Output the [x, y] coordinate of the center of the cell containing the given text.  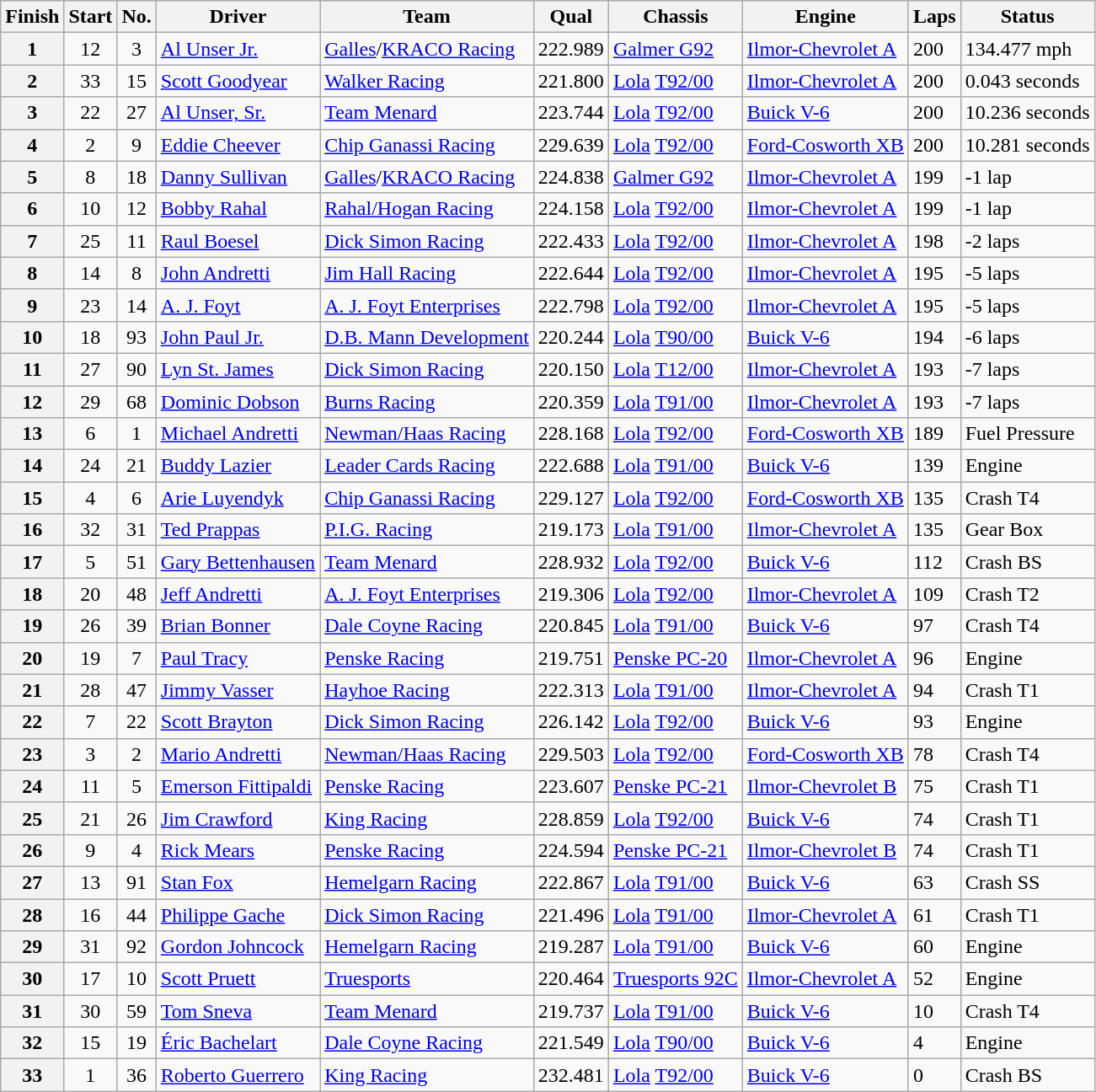
222.433 [571, 241]
221.549 [571, 1043]
Danny Sullivan [238, 177]
Walker Racing [427, 81]
Penske PC-20 [676, 658]
51 [136, 562]
232.481 [571, 1075]
Mario Andretti [238, 754]
220.150 [571, 369]
Philippe Gache [238, 914]
222.644 [571, 273]
Michael Andretti [238, 434]
220.464 [571, 979]
222.867 [571, 882]
Dominic Dobson [238, 402]
220.845 [571, 626]
Team [427, 17]
219.751 [571, 658]
198 [934, 241]
Ted Prappas [238, 530]
Tom Sneva [238, 1011]
60 [934, 947]
229.639 [571, 145]
48 [136, 594]
D.B. Mann Development [427, 337]
0 [934, 1075]
Gear Box [1028, 530]
Jimmy Vasser [238, 690]
68 [136, 402]
Status [1028, 17]
0.043 seconds [1028, 81]
No. [136, 17]
Gary Bettenhausen [238, 562]
Chassis [676, 17]
Burns Racing [427, 402]
222.989 [571, 49]
Éric Bachelart [238, 1043]
10.236 seconds [1028, 113]
Truesports [427, 979]
Paul Tracy [238, 658]
Scott Brayton [238, 722]
10.281 seconds [1028, 145]
-6 laps [1028, 337]
Scott Goodyear [238, 81]
222.688 [571, 466]
Roberto Guerrero [238, 1075]
220.359 [571, 402]
Raul Boesel [238, 241]
Eddie Cheever [238, 145]
Jeff Andretti [238, 594]
222.313 [571, 690]
Laps [934, 17]
Bobby Rahal [238, 209]
Leader Cards Racing [427, 466]
112 [934, 562]
36 [136, 1075]
78 [934, 754]
96 [934, 658]
220.244 [571, 337]
47 [136, 690]
219.173 [571, 530]
222.798 [571, 305]
63 [934, 882]
221.800 [571, 81]
219.737 [571, 1011]
Lyn St. James [238, 369]
229.127 [571, 498]
134.477 mph [1028, 49]
Jim Hall Racing [427, 273]
229.503 [571, 754]
44 [136, 914]
91 [136, 882]
228.168 [571, 434]
Fuel Pressure [1028, 434]
59 [136, 1011]
Scott Pruett [238, 979]
Rick Mears [238, 850]
228.932 [571, 562]
219.306 [571, 594]
223.744 [571, 113]
Driver [238, 17]
Lola T12/00 [676, 369]
224.838 [571, 177]
226.142 [571, 722]
223.607 [571, 786]
109 [934, 594]
John Andretti [238, 273]
94 [934, 690]
Rahal/Hogan Racing [427, 209]
221.496 [571, 914]
Hayhoe Racing [427, 690]
Qual [571, 17]
P.I.G. Racing [427, 530]
Gordon Johncock [238, 947]
Emerson Fittipaldi [238, 786]
228.859 [571, 818]
Crash T2 [1028, 594]
Arie Luyendyk [238, 498]
Al Unser, Sr. [238, 113]
A. J. Foyt [238, 305]
90 [136, 369]
Brian Bonner [238, 626]
75 [934, 786]
-2 laps [1028, 241]
139 [934, 466]
194 [934, 337]
Jim Crawford [238, 818]
Finish [32, 17]
Start [91, 17]
Crash SS [1028, 882]
92 [136, 947]
Stan Fox [238, 882]
224.594 [571, 850]
Truesports 92C [676, 979]
Al Unser Jr. [238, 49]
39 [136, 626]
97 [934, 626]
219.287 [571, 947]
John Paul Jr. [238, 337]
61 [934, 914]
52 [934, 979]
Buddy Lazier [238, 466]
189 [934, 434]
224.158 [571, 209]
